Determine the [x, y] coordinate at the center of the cell enclosing the given text.  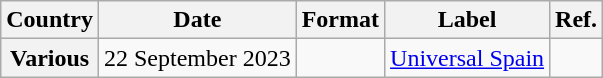
Various [50, 58]
Country [50, 20]
Date [197, 20]
Universal Spain [468, 58]
Ref. [576, 20]
22 September 2023 [197, 58]
Format [340, 20]
Label [468, 20]
